Extract the (x, y) coordinate from the center of the cell holding the provided text.  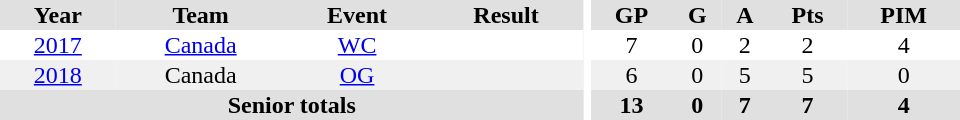
WC (358, 45)
PIM (904, 15)
A (745, 15)
13 (631, 105)
G (698, 15)
Senior totals (292, 105)
OG (358, 75)
Event (358, 15)
Team (201, 15)
6 (631, 75)
Year (58, 15)
2018 (58, 75)
2017 (58, 45)
GP (631, 15)
Result (506, 15)
Pts (808, 15)
